Extract the [X, Y] coordinate from the center of the cell holding the provided text.  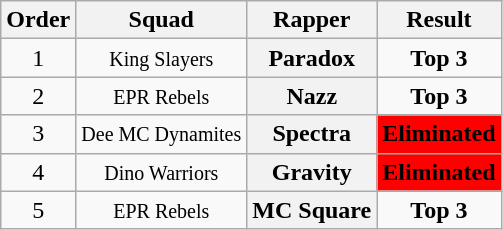
Rapper [312, 20]
Spectra [312, 134]
1 [38, 58]
Squad [162, 20]
Result [439, 20]
2 [38, 96]
Dino Warriors [162, 172]
Order [38, 20]
Gravity [312, 172]
Nazz [312, 96]
5 [38, 210]
MC Square [312, 210]
Paradox [312, 58]
Dee MC Dynamites [162, 134]
4 [38, 172]
3 [38, 134]
King Slayers [162, 58]
